Output the [x, y] coordinate of the center of the cell containing the given text.  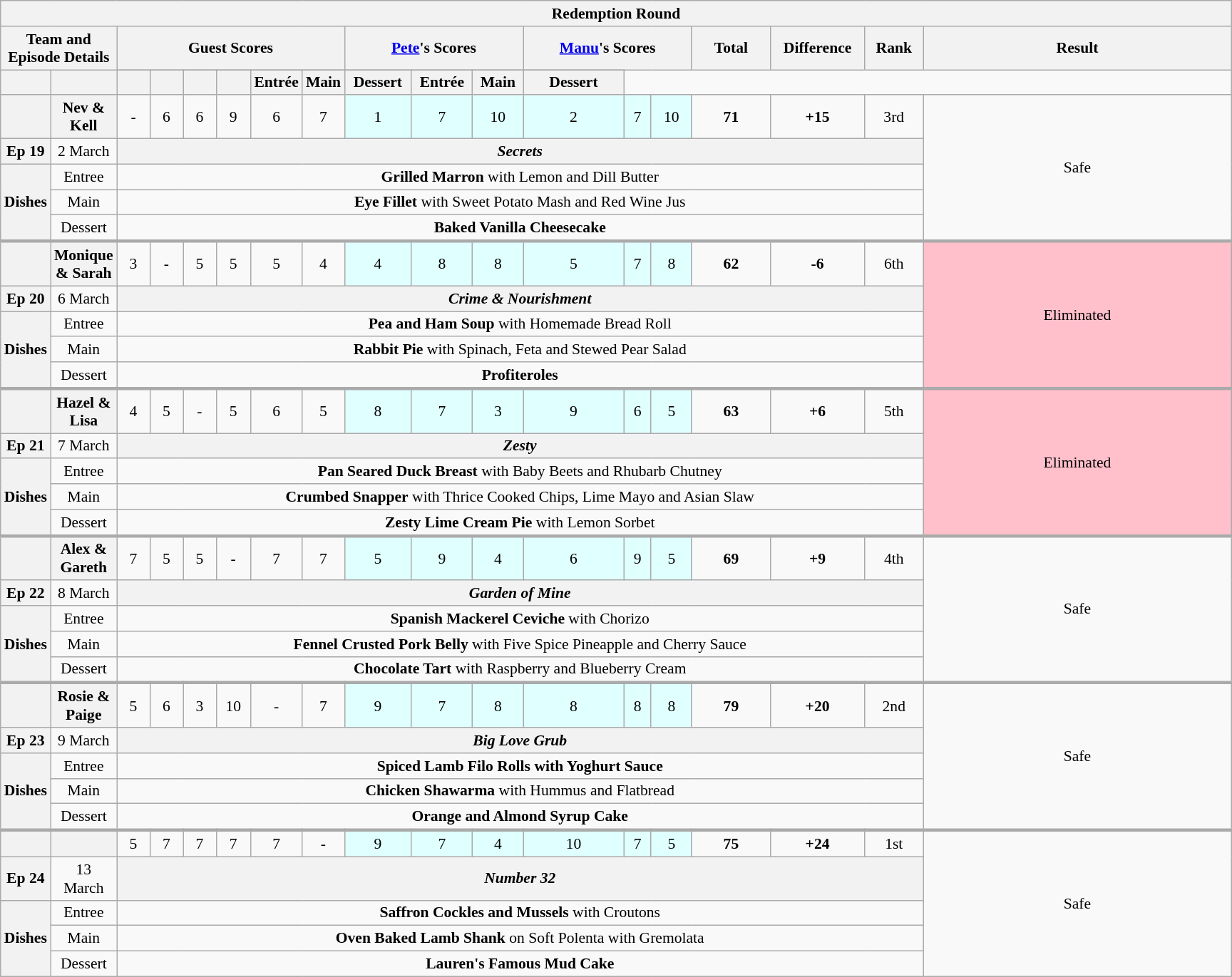
4th [894, 559]
63 [731, 410]
Big Love Grub [520, 740]
Pete's Scores [433, 48]
+20 [817, 705]
75 [731, 844]
Garden of Mine [520, 594]
8 March [84, 594]
69 [731, 559]
Manu's Scores [607, 48]
-6 [817, 264]
62 [731, 264]
2 [574, 117]
Redemption Round [616, 14]
6th [894, 264]
Pea and Ham Soup with Homemade Bread Roll [520, 324]
Lauren's Famous Mud Cake [520, 964]
Rank [894, 48]
Baked Vanilla Cheesecake [520, 228]
Zesty [520, 446]
1 [378, 117]
79 [731, 705]
Rabbit Pie with Spinach, Feta and Stewed Pear Salad [520, 350]
Spanish Mackerel Ceviche with Chorizo [520, 619]
Rosie & Paige [84, 705]
2 March [84, 152]
13 March [84, 878]
Result [1078, 48]
Secrets [520, 152]
+24 [817, 844]
5th [894, 410]
Fennel Crusted Pork Belly with Five Spice Pineapple and Cherry Sauce [520, 644]
71 [731, 117]
Orange and Almond Syrup Cake [520, 817]
7 March [84, 446]
+6 [817, 410]
1st [894, 844]
2nd [894, 705]
Oven Baked Lamb Shank on Soft Polenta with Gremolata [520, 939]
Ep 19 [26, 152]
Nev & Kell [84, 117]
Team and Episode Details [58, 48]
Ep 22 [26, 594]
Chocolate Tart with Raspberry and Blueberry Cream [520, 670]
Ep 20 [26, 299]
Zesty Lime Cream Pie with Lemon Sorbet [520, 523]
Difference [817, 48]
Hazel & Lisa [84, 410]
Crumbed Snapper with Thrice Cooked Chips, Lime Mayo and Asian Slaw [520, 497]
+15 [817, 117]
Eye Fillet with Sweet Potato Mash and Red Wine Jus [520, 202]
Monique & Sarah [84, 264]
Ep 23 [26, 740]
Chicken Shawarma with Hummus and Flatbread [520, 791]
+9 [817, 559]
Ep 21 [26, 446]
Crime & Nourishment [520, 299]
Alex & Gareth [84, 559]
Ep 24 [26, 878]
Total [731, 48]
Guest Scores [231, 48]
3rd [894, 117]
6 March [84, 299]
Pan Seared Duck Breast with Baby Beets and Rhubarb Chutney [520, 472]
Spiced Lamb Filo Rolls with Yoghurt Sauce [520, 766]
9 March [84, 740]
Grilled Marron with Lemon and Dill Butter [520, 177]
Profiteroles [520, 375]
Saffron Cockles and Mussels with Croutons [520, 913]
Number 32 [520, 878]
